From the cell containing the given text, extract its center point as [x, y] coordinate. 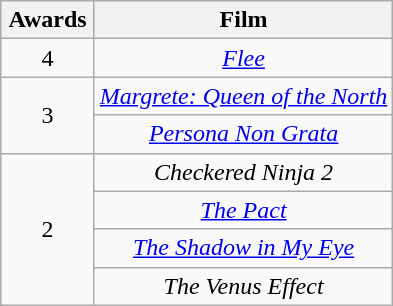
Film [244, 20]
Margrete: Queen of the North [244, 96]
4 [48, 58]
2 [48, 229]
The Pact [244, 210]
Checkered Ninja 2 [244, 172]
Awards [48, 20]
The Venus Effect [244, 286]
3 [48, 115]
Persona Non Grata [244, 134]
The Shadow in My Eye [244, 248]
Flee [244, 58]
